Find where the given text appears and provide that cell's center as (X, Y) coordinate. 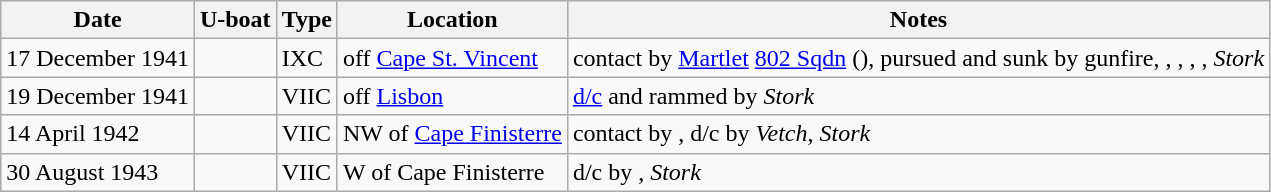
NW of Cape Finisterre (452, 134)
Type (306, 20)
contact by , d/c by Vetch, Stork (918, 134)
IXC (306, 58)
Notes (918, 20)
d/c by , Stork (918, 172)
14 April 1942 (98, 134)
W of Cape Finisterre (452, 172)
off Cape St. Vincent (452, 58)
19 December 1941 (98, 96)
Date (98, 20)
U-boat (235, 20)
17 December 1941 (98, 58)
contact by Martlet 802 Sqdn (), pursued and sunk by gunfire, , , , , Stork (918, 58)
off Lisbon (452, 96)
30 August 1943 (98, 172)
d/c and rammed by Stork (918, 96)
Location (452, 20)
